Find where the given text appears and provide that cell's center as (X, Y) coordinate. 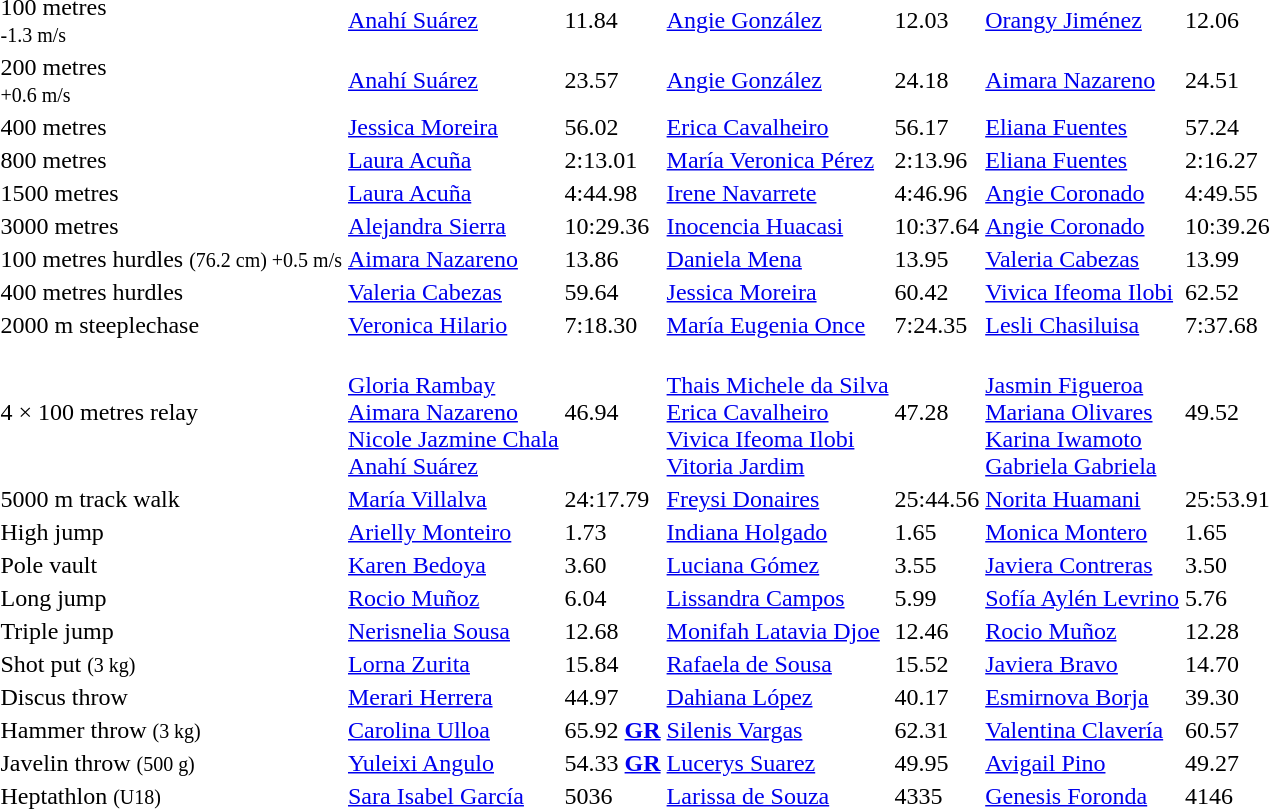
Nerisnelia Sousa (454, 631)
Indiana Holgado (778, 532)
Yuleixi Angulo (454, 763)
10:29.36 (612, 226)
Norita Huamani (1082, 499)
Thais Michele da SilvaErica CavalheiroVivica Ifeoma IlobiVitoria Jardim (778, 412)
Luciana Gómez (778, 565)
4:44.98 (612, 193)
Vivica Ifeoma Ilobi (1082, 292)
Veronica Hilario (454, 325)
Irene Navarrete (778, 193)
Anahí Suárez (454, 80)
12.68 (612, 631)
Lesli Chasiluisa (1082, 325)
Erica Cavalheiro (778, 127)
59.64 (612, 292)
Lissandra Campos (778, 598)
56.02 (612, 127)
Monifah Latavia Djoe (778, 631)
47.28 (937, 412)
Inocencia Huacasi (778, 226)
Angie González (778, 80)
25:44.56 (937, 499)
Merari Herrera (454, 697)
54.33 GR (612, 763)
Alejandra Sierra (454, 226)
44.97 (612, 697)
1.73 (612, 532)
60.42 (937, 292)
7:18.30 (612, 325)
15.84 (612, 664)
Javiera Bravo (1082, 664)
65.92 GR (612, 730)
24.18 (937, 80)
Lorna Zurita (454, 664)
46.94 (612, 412)
Esmirnova Borja (1082, 697)
49.95 (937, 763)
Lucerys Suarez (778, 763)
Valentina Clavería (1082, 730)
24:17.79 (612, 499)
23.57 (612, 80)
Avigail Pino (1082, 763)
1.65 (937, 532)
2:13.96 (937, 160)
40.17 (937, 697)
María Villalva (454, 499)
Rafaela de Sousa (778, 664)
6.04 (612, 598)
56.17 (937, 127)
Jasmin FigueroaMariana OlivaresKarina IwamotoGabriela Gabriela (1082, 412)
2:13.01 (612, 160)
62.31 (937, 730)
13.95 (937, 259)
Arielly Monteiro (454, 532)
3.55 (937, 565)
Silenis Vargas (778, 730)
Monica Montero (1082, 532)
5.99 (937, 598)
Gloria RambayAimara NazarenoNicole Jazmine ChalaAnahí Suárez (454, 412)
7:24.35 (937, 325)
María Eugenia Once (778, 325)
4:46.96 (937, 193)
Freysi Donaires (778, 499)
15.52 (937, 664)
Sofía Aylén Levrino (1082, 598)
12.46 (937, 631)
3.60 (612, 565)
Javiera Contreras (1082, 565)
Karen Bedoya (454, 565)
Daniela Mena (778, 259)
10:37.64 (937, 226)
13.86 (612, 259)
Dahiana López (778, 697)
María Veronica Pérez (778, 160)
Carolina Ulloa (454, 730)
